Output the (X, Y) coordinate of the center of the cell containing the given text.  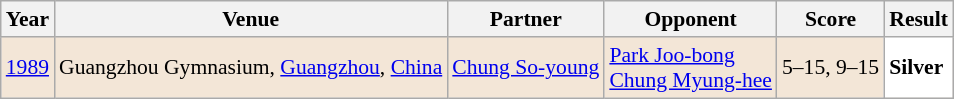
1989 (28, 68)
5–15, 9–15 (830, 68)
Chung So-young (526, 68)
Silver (918, 68)
Guangzhou Gymnasium, Guangzhou, China (250, 68)
Year (28, 19)
Opponent (690, 19)
Park Joo-bong Chung Myung-hee (690, 68)
Score (830, 19)
Result (918, 19)
Venue (250, 19)
Partner (526, 19)
